For the text-containing cell, return its midpoint in [X, Y] coordinate format. 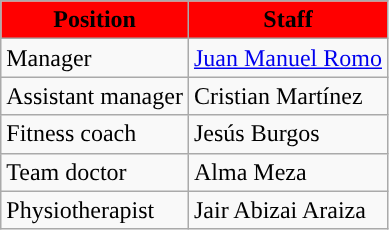
Alma Meza [288, 172]
Staff [288, 20]
Juan Manuel Romo [288, 58]
Team doctor [95, 172]
Fitness coach [95, 134]
Cristian Martínez [288, 96]
Jesús Burgos [288, 134]
Jair Abizai Araiza [288, 210]
Position [95, 20]
Assistant manager [95, 96]
Physiotherapist [95, 210]
Manager [95, 58]
